Search for the cell housing the specified text and yield its (X, Y) center coordinate. 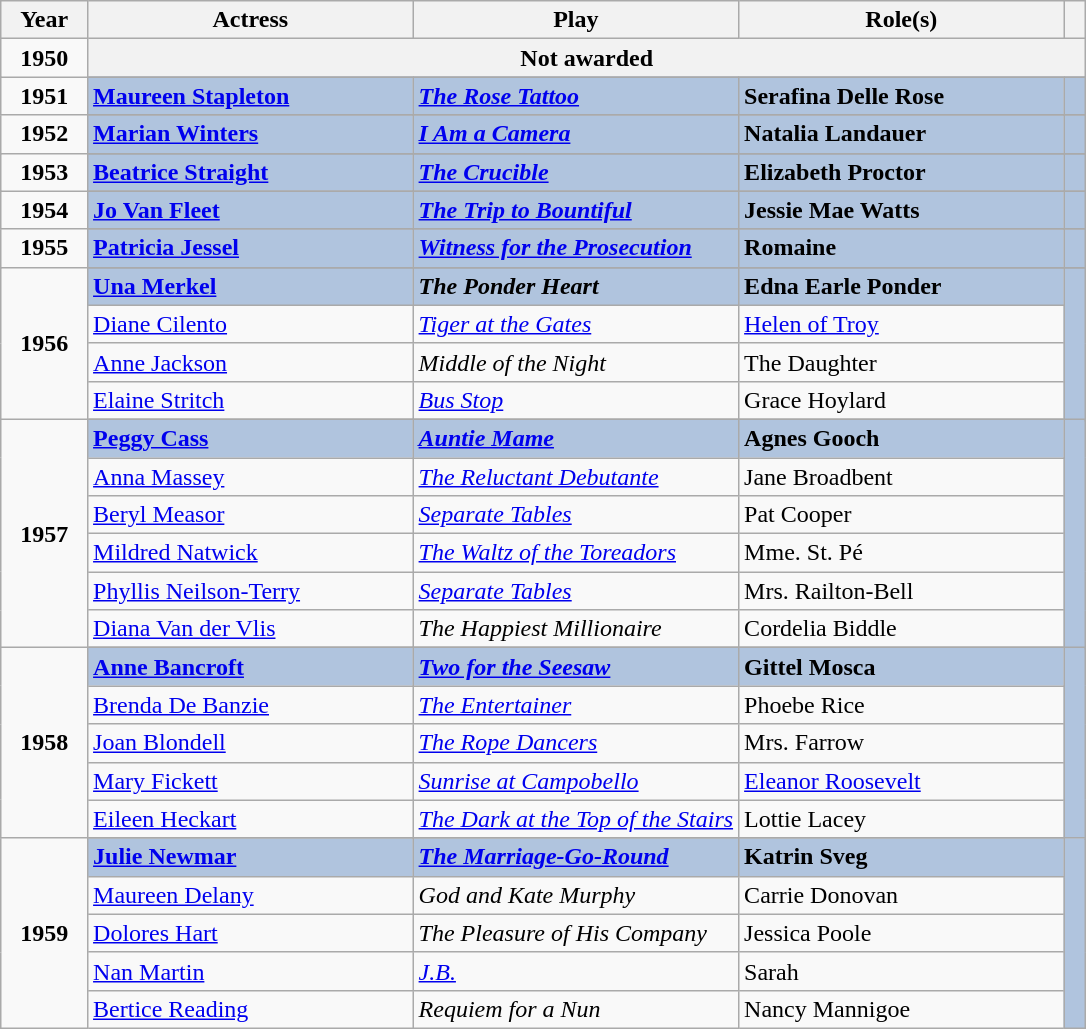
Two for the Seesaw (576, 667)
Elizabeth Proctor (902, 172)
Anne Bancroft (251, 667)
1951 (44, 96)
Elaine Stritch (251, 400)
Mrs. Farrow (902, 743)
1956 (44, 343)
Natalia Landauer (902, 134)
Mme. St. Pé (902, 553)
Beatrice Straight (251, 172)
Sunrise at Campobello (576, 781)
Agnes Gooch (902, 438)
Pat Cooper (902, 515)
Diana Van der Vlis (251, 629)
1955 (44, 248)
Lottie Lacey (902, 819)
Auntie Mame (576, 438)
Jessie Mae Watts (902, 210)
I Am a Camera (576, 134)
The Rope Dancers (576, 743)
Romaine (902, 248)
Requiem for a Nun (576, 1009)
The Trip to Bountiful (576, 210)
The Happiest Millionaire (576, 629)
Carrie Donovan (902, 895)
Maureen Delany (251, 895)
Bus Stop (576, 400)
Bertice Reading (251, 1009)
Marian Winters (251, 134)
Eileen Heckart (251, 819)
Anne Jackson (251, 362)
Phoebe Rice (902, 705)
The Entertainer (576, 705)
The Marriage-Go-Round (576, 857)
Mildred Natwick (251, 553)
1954 (44, 210)
Dolores Hart (251, 933)
1953 (44, 172)
Tiger at the Gates (576, 324)
Phyllis Neilson-Terry (251, 591)
Sarah (902, 971)
Jessica Poole (902, 933)
Jane Broadbent (902, 477)
Middle of the Night (576, 362)
Diane Cilento (251, 324)
Mrs. Railton-Bell (902, 591)
The Waltz of the Toreadors (576, 553)
The Reluctant Debutante (576, 477)
The Ponder Heart (576, 286)
Katrin Sveg (902, 857)
Nan Martin (251, 971)
Actress (251, 20)
Edna Earle Ponder (902, 286)
Helen of Troy (902, 324)
Play (576, 20)
1950 (44, 58)
The Daughter (902, 362)
Jo Van Fleet (251, 210)
Joan Blondell (251, 743)
1958 (44, 743)
The Crucible (576, 172)
Julie Newmar (251, 857)
Beryl Measor (251, 515)
1957 (44, 533)
1952 (44, 134)
Role(s) (902, 20)
God and Kate Murphy (576, 895)
Brenda De Banzie (251, 705)
Grace Hoylard (902, 400)
Gittel Mosca (902, 667)
Not awarded (587, 58)
Serafina Delle Rose (902, 96)
1959 (44, 933)
Peggy Cass (251, 438)
Witness for the Prosecution (576, 248)
The Pleasure of His Company (576, 933)
Year (44, 20)
Eleanor Roosevelt (902, 781)
The Rose Tattoo (576, 96)
Anna Massey (251, 477)
Cordelia Biddle (902, 629)
Patricia Jessel (251, 248)
Nancy Mannigoe (902, 1009)
Una Merkel (251, 286)
The Dark at the Top of the Stairs (576, 819)
Maureen Stapleton (251, 96)
J.B. (576, 971)
Mary Fickett (251, 781)
